Provide the (x, y) coordinate of the cell's center where the given text is located.  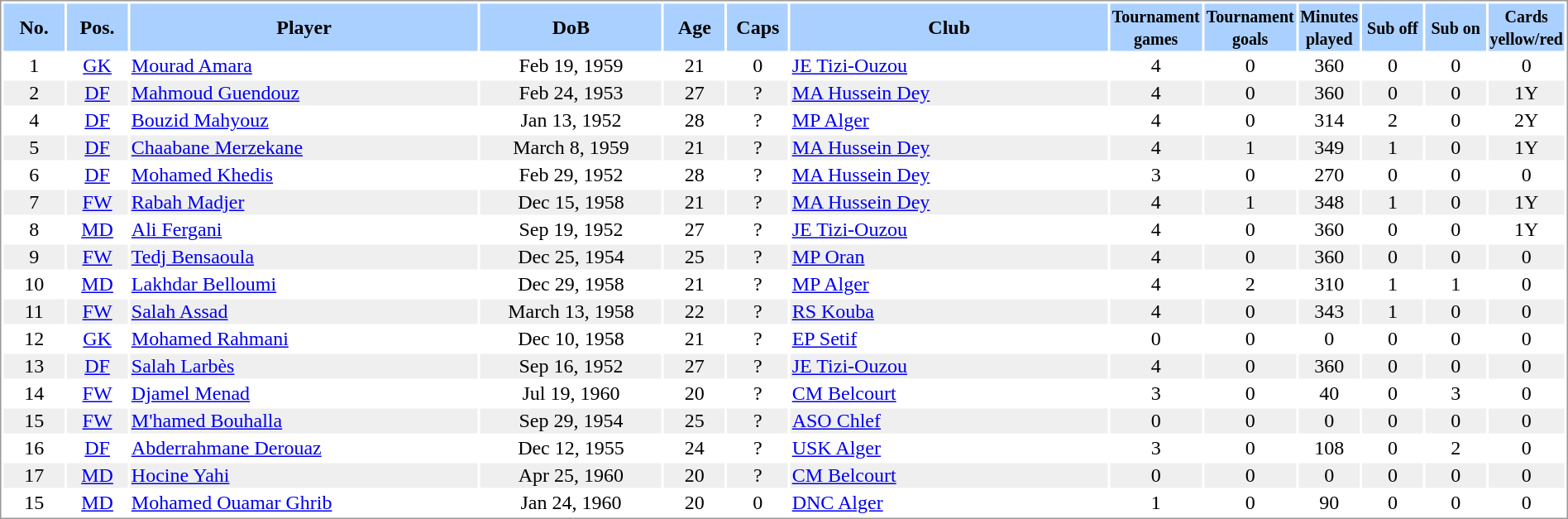
Tournamentgames (1156, 26)
24 (695, 448)
EP Setif (949, 339)
14 (33, 393)
17 (33, 476)
Club (949, 26)
DNC Alger (949, 502)
Sep 19, 1952 (571, 229)
Apr 25, 1960 (571, 476)
343 (1329, 312)
Mohamed Ouamar Ghrib (304, 502)
USK Alger (949, 448)
Pos. (98, 26)
Sub off (1393, 26)
M'hamed Bouhalla (304, 421)
90 (1329, 502)
RS Kouba (949, 312)
Sep 29, 1954 (571, 421)
ASO Chlef (949, 421)
Jan 24, 1960 (571, 502)
349 (1329, 148)
348 (1329, 203)
10 (33, 284)
Cardsyellow/red (1527, 26)
Tournamentgoals (1250, 26)
12 (33, 339)
16 (33, 448)
Bouzid Mahyouz (304, 120)
Sub on (1456, 26)
Abderrahmane Derouaz (304, 448)
Rabah Madjer (304, 203)
9 (33, 257)
6 (33, 175)
Dec 12, 1955 (571, 448)
Dec 15, 1958 (571, 203)
DoB (571, 26)
Djamel Menad (304, 393)
2Y (1527, 120)
Salah Larbès (304, 367)
Tedj Bensaoula (304, 257)
Feb 19, 1959 (571, 65)
Hocine Yahi (304, 476)
7 (33, 203)
108 (1329, 448)
March 13, 1958 (571, 312)
314 (1329, 120)
Ali Fergani (304, 229)
Age (695, 26)
Sep 16, 1952 (571, 367)
Dec 25, 1954 (571, 257)
Feb 24, 1953 (571, 94)
Lakhdar Belloumi (304, 284)
13 (33, 367)
MP Oran (949, 257)
Jan 13, 1952 (571, 120)
No. (33, 26)
11 (33, 312)
Caps (758, 26)
Minutesplayed (1329, 26)
Mourad Amara (304, 65)
Player (304, 26)
Dec 29, 1958 (571, 284)
Mahmoud Guendouz (304, 94)
Jul 19, 1960 (571, 393)
40 (1329, 393)
Mohamed Rahmani (304, 339)
Feb 29, 1952 (571, 175)
Salah Assad (304, 312)
March 8, 1959 (571, 148)
Mohamed Khedis (304, 175)
8 (33, 229)
270 (1329, 175)
Dec 10, 1958 (571, 339)
22 (695, 312)
Chaabane Merzekane (304, 148)
310 (1329, 284)
5 (33, 148)
